Search for the cell housing the specified text and yield its (X, Y) center coordinate. 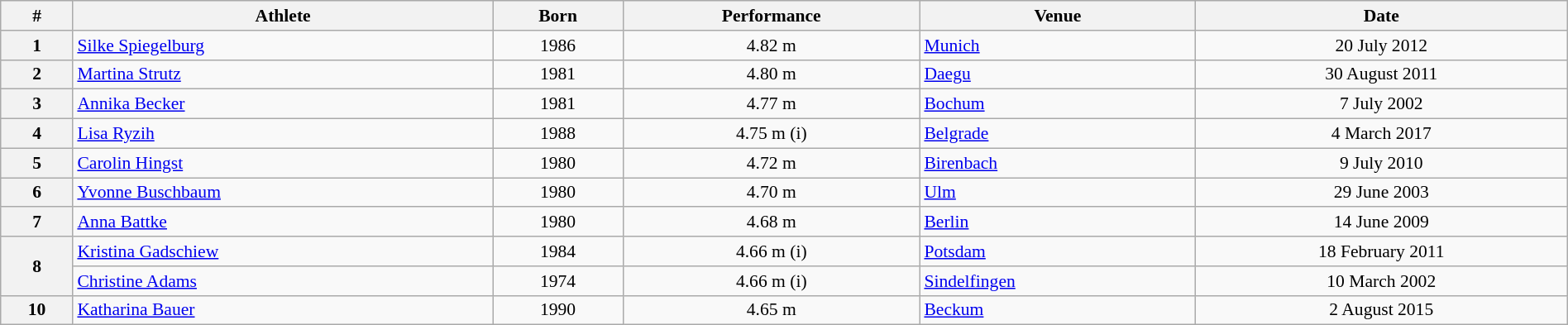
20 July 2012 (1381, 45)
4.68 m (771, 222)
Silke Spiegelburg (283, 45)
4 March 2017 (1381, 134)
7 (37, 222)
1974 (557, 281)
4.72 m (771, 163)
4.75 m (i) (771, 134)
1988 (557, 134)
Athlete (283, 16)
3 (37, 104)
Belgrade (1057, 134)
Birenbach (1057, 163)
Date (1381, 16)
# (37, 16)
1986 (557, 45)
5 (37, 163)
Daegu (1057, 74)
4.77 m (771, 104)
4.82 m (771, 45)
4.80 m (771, 74)
10 March 2002 (1381, 281)
14 June 2009 (1381, 222)
Born (557, 16)
30 August 2011 (1381, 74)
Yvonne Buschbaum (283, 193)
Carolin Hingst (283, 163)
Munich (1057, 45)
8 (37, 266)
1990 (557, 310)
1 (37, 45)
10 (37, 310)
Lisa Ryzih (283, 134)
1984 (557, 251)
2 August 2015 (1381, 310)
Martina Strutz (283, 74)
Venue (1057, 16)
Kristina Gadschiew (283, 251)
Anna Battke (283, 222)
Annika Becker (283, 104)
9 July 2010 (1381, 163)
Performance (771, 16)
Bochum (1057, 104)
4.70 m (771, 193)
Potsdam (1057, 251)
4.65 m (771, 310)
Sindelfingen (1057, 281)
4 (37, 134)
18 February 2011 (1381, 251)
7 July 2002 (1381, 104)
6 (37, 193)
Katharina Bauer (283, 310)
Beckum (1057, 310)
2 (37, 74)
Ulm (1057, 193)
29 June 2003 (1381, 193)
Berlin (1057, 222)
Christine Adams (283, 281)
